Identify which cell holds the provided text, then report its (x, y) central coordinate. 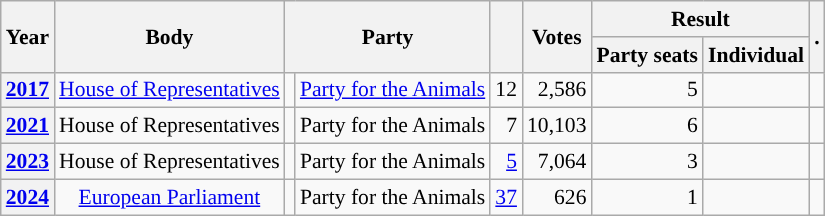
37 (506, 197)
1 (646, 197)
10,103 (556, 126)
6 (646, 126)
2017 (28, 90)
Party (388, 36)
2024 (28, 197)
Individual (756, 55)
Result (700, 19)
Party seats (646, 55)
Votes (556, 36)
626 (556, 197)
. (817, 36)
Year (28, 36)
Body (170, 36)
3 (646, 162)
2021 (28, 126)
7 (506, 126)
12 (506, 90)
2023 (28, 162)
7,064 (556, 162)
European Parliament (170, 197)
2,586 (556, 90)
